Extract the [x, y] coordinate from the center of the cell holding the provided text.  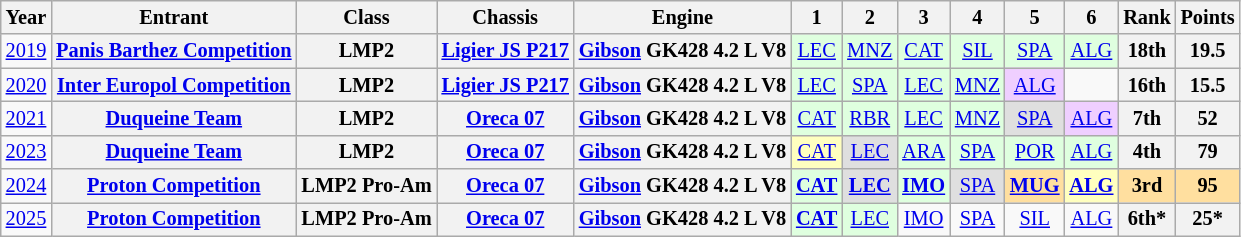
Panis Barthez Competition [174, 51]
Entrant [174, 17]
2020 [26, 85]
Points [1208, 17]
5 [1035, 17]
2019 [26, 51]
Rank [1146, 17]
Engine [682, 17]
1 [816, 17]
ARA [924, 152]
6 [1091, 17]
6th* [1146, 219]
3rd [1146, 186]
52 [1208, 118]
4 [978, 17]
95 [1208, 186]
3 [924, 17]
MUG [1035, 186]
2025 [26, 219]
79 [1208, 152]
Year [26, 17]
2023 [26, 152]
15.5 [1208, 85]
2021 [26, 118]
18th [1146, 51]
25* [1208, 219]
4th [1146, 152]
Class [366, 17]
16th [1146, 85]
RBR [870, 118]
POR [1035, 152]
19.5 [1208, 51]
7th [1146, 118]
2024 [26, 186]
Inter Europol Competition [174, 85]
2 [870, 17]
Chassis [506, 17]
